From the cell containing the given text, extract its center point as [x, y] coordinate. 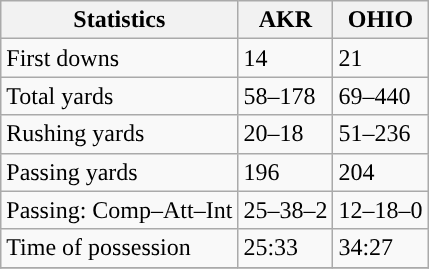
69–440 [380, 96]
21 [380, 58]
12–18–0 [380, 210]
Passing: Comp–Att–Int [120, 210]
58–178 [286, 96]
25–38–2 [286, 210]
Passing yards [120, 172]
Rushing yards [120, 134]
51–236 [380, 134]
First downs [120, 58]
34:27 [380, 248]
196 [286, 172]
Total yards [120, 96]
OHIO [380, 20]
AKR [286, 20]
25:33 [286, 248]
204 [380, 172]
Statistics [120, 20]
14 [286, 58]
Time of possession [120, 248]
20–18 [286, 134]
